Locate the cell with the specified text and output its [X, Y] center coordinate. 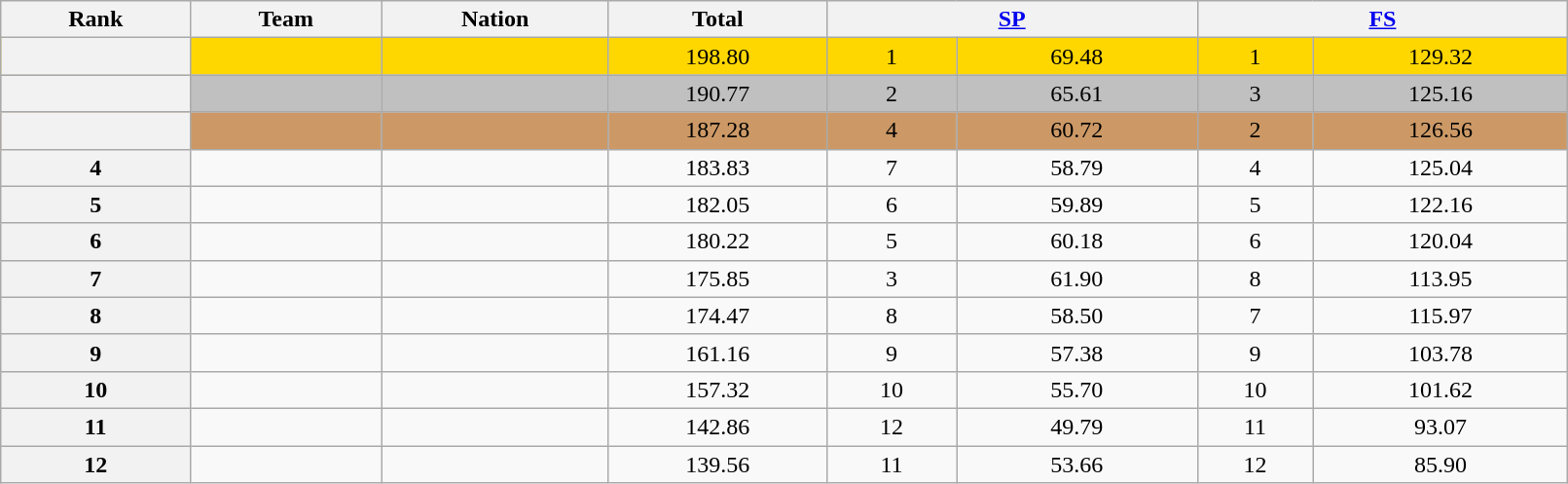
57.38 [1076, 353]
49.79 [1076, 427]
58.79 [1076, 168]
182.05 [717, 205]
175.85 [717, 279]
65.61 [1076, 93]
85.90 [1440, 465]
60.72 [1076, 130]
55.70 [1076, 390]
60.18 [1076, 242]
129.32 [1440, 56]
SP [1012, 19]
115.97 [1440, 316]
103.78 [1440, 353]
113.95 [1440, 279]
Total [717, 19]
53.66 [1076, 465]
101.62 [1440, 390]
69.48 [1076, 56]
142.86 [717, 427]
120.04 [1440, 242]
125.04 [1440, 168]
61.90 [1076, 279]
174.47 [717, 316]
198.80 [717, 56]
187.28 [717, 130]
122.16 [1440, 205]
126.56 [1440, 130]
183.83 [717, 168]
93.07 [1440, 427]
Nation [495, 19]
125.16 [1440, 93]
58.50 [1076, 316]
139.56 [717, 465]
59.89 [1076, 205]
161.16 [717, 353]
190.77 [717, 93]
180.22 [717, 242]
FS [1382, 19]
Rank [95, 19]
157.32 [717, 390]
Team [286, 19]
